Return the [x, y] coordinate for the center point of the cell that contains the specified text.  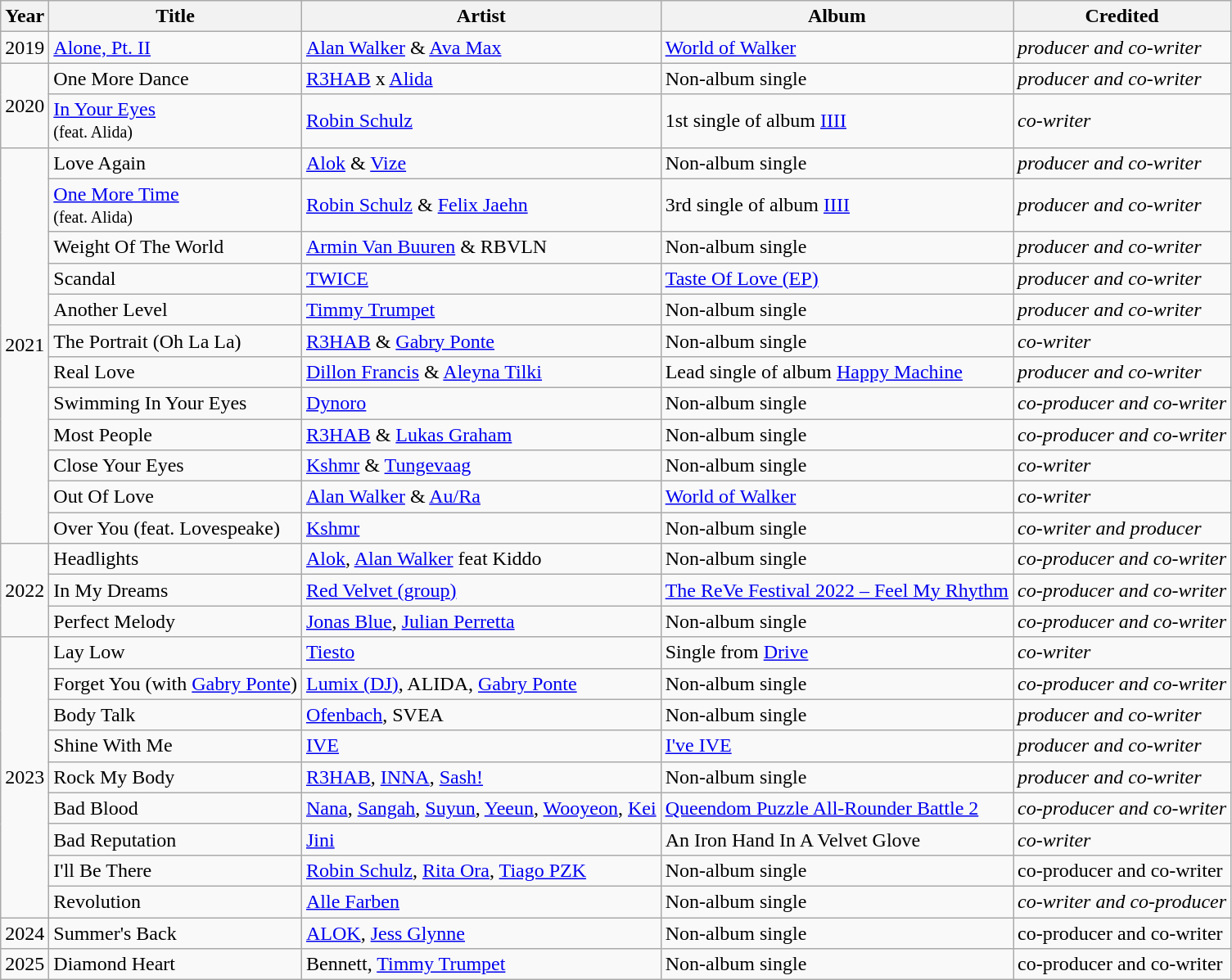
Out Of Love [175, 497]
Real Love [175, 372]
Kshmr [481, 528]
Credited [1122, 16]
R3HAB, INNA, Sash! [481, 777]
2019 [25, 47]
Body Talk [175, 715]
2022 [25, 590]
Alan Walker & Au/Ra [481, 497]
The ReVe Festival 2022 – Feel My Rhythm [837, 590]
Rock My Body [175, 777]
2020 [25, 105]
Most People [175, 435]
Shine With Me [175, 746]
Tiesto [481, 653]
Ofenbach, SVEA [481, 715]
Lumix (DJ), ALIDA, Gabry Ponte [481, 684]
Alok & Vize [481, 163]
Year [25, 16]
I've IVE [837, 746]
TWICE [481, 278]
1st single of album IIII [837, 121]
R3HAB & Lukas Graham [481, 435]
Headlights [175, 559]
Robin Schulz, Rita Ora, Tiago PZK [481, 870]
3rd single of album IIII [837, 205]
Alle Farben [481, 901]
Over You (feat. Lovespeake) [175, 528]
In Your Eyes(feat. Alida) [175, 121]
Alok, Alan Walker feat Kiddo [481, 559]
2025 [25, 964]
Taste Of Love (EP) [837, 278]
2021 [25, 345]
One More Time(feat. Alida) [175, 205]
In My Dreams [175, 590]
Bad Reputation [175, 839]
ALOK, Jess Glynne [481, 933]
Nana, Sangah, Suyun, Yeeun, Wooyeon, Kei [481, 808]
2023 [25, 778]
Title [175, 16]
R3HAB x Alida [481, 79]
Another Level [175, 309]
An Iron Hand In A Velvet Glove [837, 839]
Album [837, 16]
I'll Be There [175, 870]
Robin Schulz [481, 121]
Scandal [175, 278]
One More Dance [175, 79]
Armin Van Buuren & RBVLN [481, 247]
co-writer and co-producer [1122, 901]
Summer's Back [175, 933]
Red Velvet (group) [481, 590]
Dynoro [481, 403]
Bennett, Timmy Trumpet [481, 964]
Weight Of The World [175, 247]
Kshmr & Tungevaag [481, 466]
Lead single of album Happy Machine [837, 372]
Alan Walker & Ava Max [481, 47]
R3HAB & Gabry Ponte [481, 341]
Diamond Heart [175, 964]
Jini [481, 839]
Swimming In Your Eyes [175, 403]
Artist [481, 16]
Forget You (with Gabry Ponte) [175, 684]
co-writer and producer [1122, 528]
Dillon Francis & Aleyna Tilki [481, 372]
Alone, Pt. II [175, 47]
Timmy Trumpet [481, 309]
Queendom Puzzle All-Rounder Battle 2 [837, 808]
Love Again [175, 163]
Revolution [175, 901]
Bad Blood [175, 808]
2024 [25, 933]
Robin Schulz & Felix Jaehn [481, 205]
Close Your Eyes [175, 466]
IVE [481, 746]
Lay Low [175, 653]
Single from Drive [837, 653]
Perfect Melody [175, 621]
The Portrait (Oh La La) [175, 341]
Jonas Blue, Julian Perretta [481, 621]
